Capture the cell that displays the provided text and extract its [x, y] central coordinate. 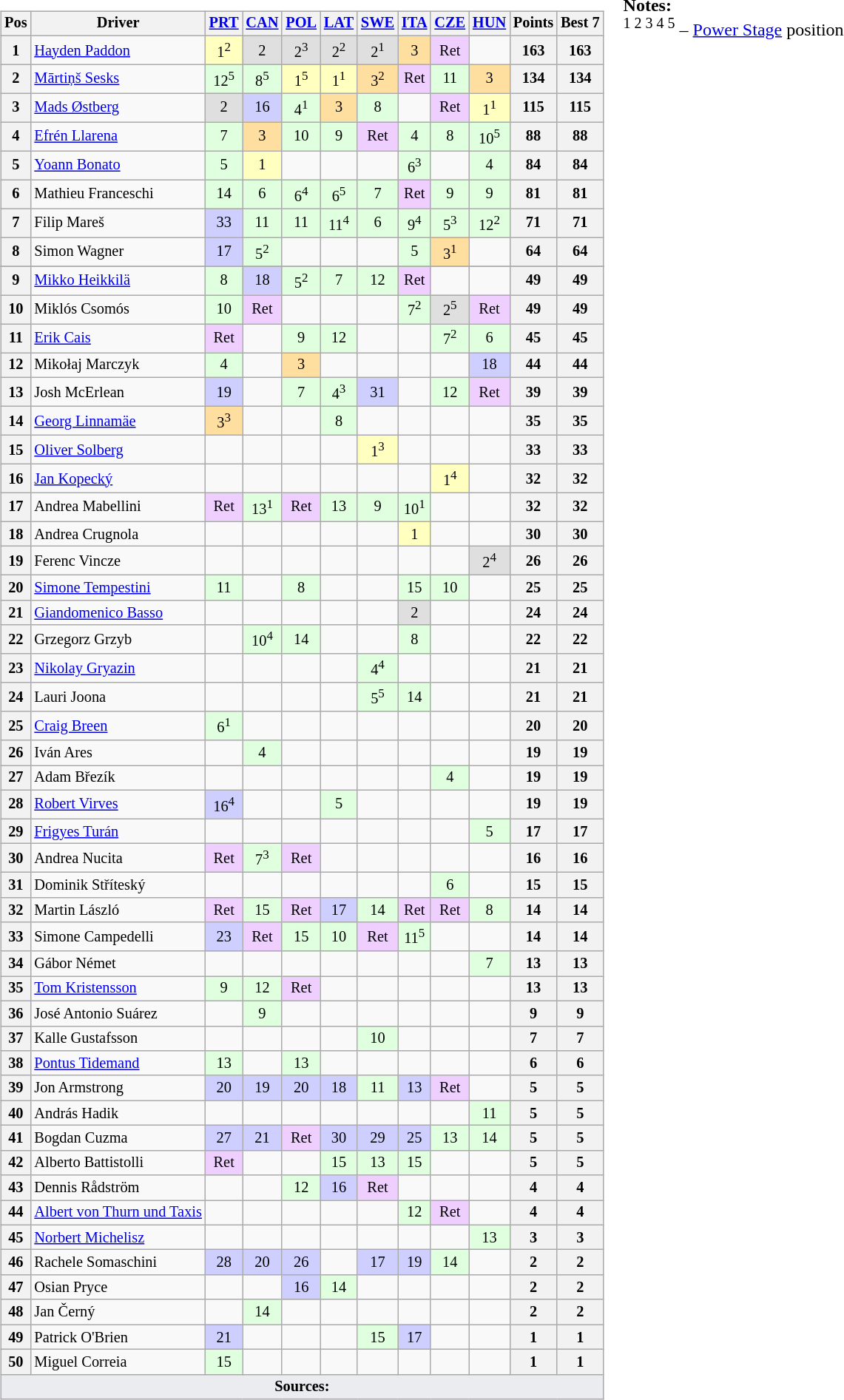
46 [16, 1262]
Pos [16, 24]
Mikko Heikkilä [118, 281]
Andrea Mabellini [118, 507]
Iván Ares [118, 753]
Rachele Somaschini [118, 1262]
Miguel Correia [118, 1362]
Best 7 [580, 24]
42 [16, 1163]
CZE [450, 24]
Mathieu Franceschi [118, 194]
Andrea Nucita [118, 858]
Dominik Stříteský [118, 885]
122 [490, 223]
Tom Kristensson [118, 989]
48 [16, 1312]
36 [16, 1013]
Filip Mareš [118, 223]
Simon Wagner [118, 251]
Josh McErlean [118, 392]
Simone Tempestini [118, 588]
Norbert Michelisz [118, 1237]
85 [263, 78]
94 [414, 223]
63 [414, 166]
Sources: [302, 1387]
125 [224, 78]
Yoann Bonato [118, 166]
ITA [414, 24]
38 [16, 1063]
47 [16, 1288]
Robert Virves [118, 805]
Ferenc Vincze [118, 561]
Gábor Német [118, 964]
Andrea Crugnola [118, 534]
Alberto Battistolli [118, 1163]
Jan Kopecký [118, 478]
Frigyes Turán [118, 831]
105 [490, 136]
LAT [339, 24]
Bogdan Cuzma [118, 1138]
CAN [263, 24]
101 [414, 507]
Lauri Joona [118, 697]
34 [16, 964]
104 [263, 639]
Simone Campedelli [118, 936]
114 [339, 223]
131 [263, 507]
José Antonio Suárez [118, 1013]
Osian Pryce [118, 1288]
Kalle Gustafsson [118, 1038]
Hayden Paddon [118, 50]
Mads Østberg [118, 108]
Martin László [118, 910]
POL [301, 24]
Miklós Csomós [118, 309]
Pontus Tidemand [118, 1063]
55 [377, 697]
Nikolay Gryazin [118, 669]
Georg Linnamäe [118, 420]
50 [16, 1362]
Mārtiņš Sesks [118, 78]
Oliver Solberg [118, 450]
Dennis Rådström [118, 1188]
Points [533, 24]
65 [339, 194]
Craig Breen [118, 726]
37 [16, 1038]
Jon Armstrong [118, 1088]
PRT [224, 24]
András Hadik [118, 1113]
SWE [377, 24]
Mikołaj Marczyk [118, 365]
Jan Černý [118, 1312]
Erik Cais [118, 339]
Albert von Thurn und Taxis [118, 1213]
53 [450, 223]
61 [224, 726]
Grzegorz Grzyb [118, 639]
Adam Březík [118, 778]
Driver [118, 24]
73 [263, 858]
164 [224, 805]
40 [16, 1113]
Giandomenico Basso [118, 612]
Patrick O'Brien [118, 1337]
HUN [490, 24]
Efrén Llarena [118, 136]
